Search for the cell housing the specified text and yield its [x, y] center coordinate. 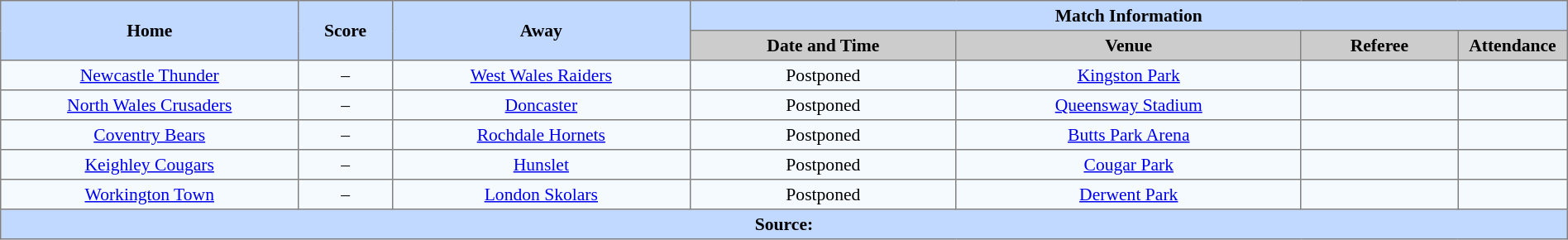
West Wales Raiders [541, 75]
London Skolars [541, 194]
Kingston Park [1128, 75]
Rochdale Hornets [541, 135]
Venue [1128, 46]
Queensway Stadium [1128, 105]
Workington Town [150, 194]
Match Information [1128, 16]
North Wales Crusaders [150, 105]
Date and Time [823, 46]
Attendance [1513, 46]
Butts Park Arena [1128, 135]
Keighley Cougars [150, 165]
Away [541, 31]
Referee [1379, 46]
Score [346, 31]
Coventry Bears [150, 135]
Doncaster [541, 105]
Newcastle Thunder [150, 75]
Cougar Park [1128, 165]
Home [150, 31]
Source: [784, 224]
Derwent Park [1128, 194]
Hunslet [541, 165]
